Extract the [x, y] coordinate from the center of the cell holding the provided text.  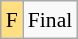
F [12, 20]
Final [50, 20]
